Detect which cell encompasses the target text, then output its (x, y) center coordinate. 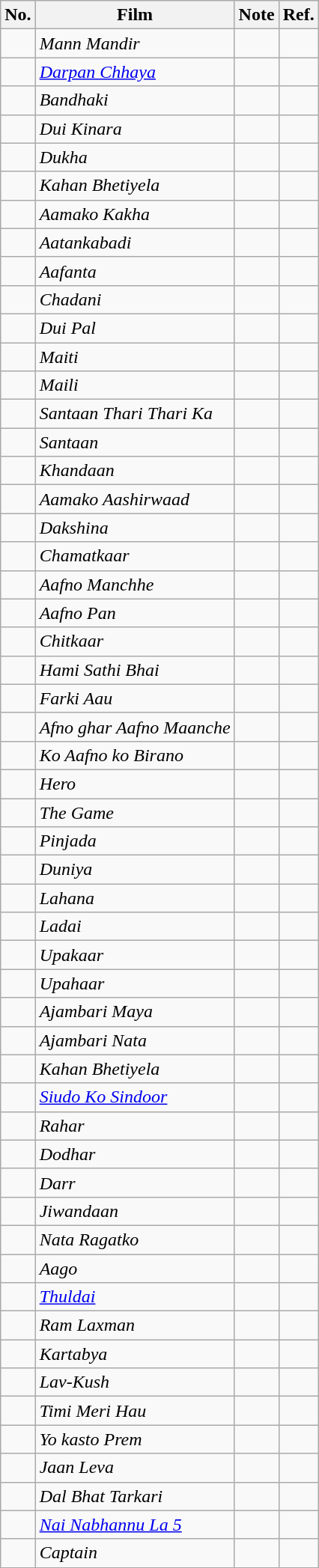
Lahana (135, 898)
Rahar (135, 1126)
Ko Aafno ko Birano (135, 755)
Dal Bhat Tarkari (135, 1496)
Aago (135, 1269)
Film (135, 15)
Hero (135, 784)
Yo kasto Prem (135, 1439)
Upakaar (135, 955)
Darr (135, 1183)
Afno ghar Aafno Maanche (135, 727)
Jaan Leva (135, 1468)
Aafno Pan (135, 613)
Aamako Aashirwaad (135, 499)
Darpan Chhaya (135, 72)
Chitkaar (135, 641)
Pinjada (135, 841)
Thuldai (135, 1297)
Ajambari Maya (135, 1012)
Kartabya (135, 1354)
Farki Aau (135, 698)
Ajambari Nata (135, 1040)
Aamako Kakha (135, 214)
Jiwandaan (135, 1211)
Aatankabadi (135, 242)
Khandaan (135, 471)
Nata Ragatko (135, 1239)
Bandhaki (135, 100)
Dui Kinara (135, 129)
Chadani (135, 299)
Upahaar (135, 983)
Duniya (135, 870)
Aafanta (135, 271)
Ram Laxman (135, 1326)
Mann Mandir (135, 43)
Ladai (135, 927)
Nai Nabhannu La 5 (135, 1525)
No. (18, 15)
Note (256, 15)
Chamatkaar (135, 556)
The Game (135, 812)
Lav-Kush (135, 1382)
Santaan (135, 442)
Timi Meri Hau (135, 1411)
Hami Sathi Bhai (135, 670)
Dodhar (135, 1154)
Dakshina (135, 528)
Maiti (135, 357)
Ref. (298, 15)
Dui Pal (135, 328)
Aafno Manchhe (135, 585)
Santaan Thari Thari Ka (135, 414)
Dukha (135, 157)
Siudo Ko Sindoor (135, 1097)
Maili (135, 385)
Captain (135, 1553)
